Output the [x, y] coordinate of the center of the cell containing the given text.  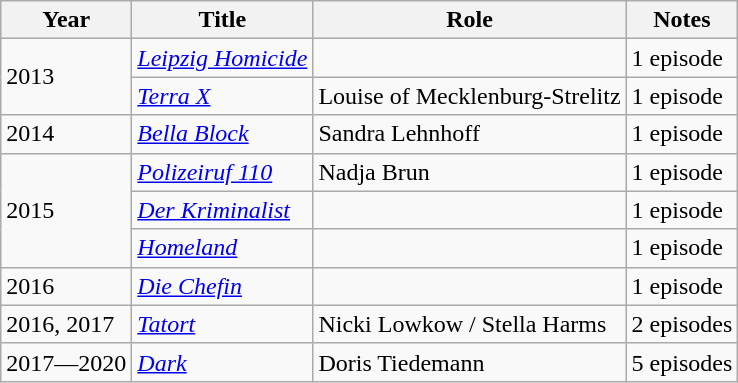
Notes [682, 20]
2016, 2017 [66, 324]
Homeland [222, 248]
2 episodes [682, 324]
Terra X [222, 96]
2016 [66, 286]
Role [470, 20]
Tatort [222, 324]
Der Kriminalist [222, 210]
Nicki Lowkow / Stella Harms [470, 324]
2015 [66, 210]
Die Chefin [222, 286]
Year [66, 20]
Bella Block [222, 134]
Sandra Lehnhoff [470, 134]
Dark [222, 362]
Leipzig Homicide [222, 58]
Title [222, 20]
2017—2020 [66, 362]
Louise of Mecklenburg-Strelitz [470, 96]
Nadja Brun [470, 172]
2014 [66, 134]
Doris Tiedemann [470, 362]
2013 [66, 77]
5 episodes [682, 362]
Polizeiruf 110 [222, 172]
